Capture the cell that displays the provided text and extract its [x, y] central coordinate. 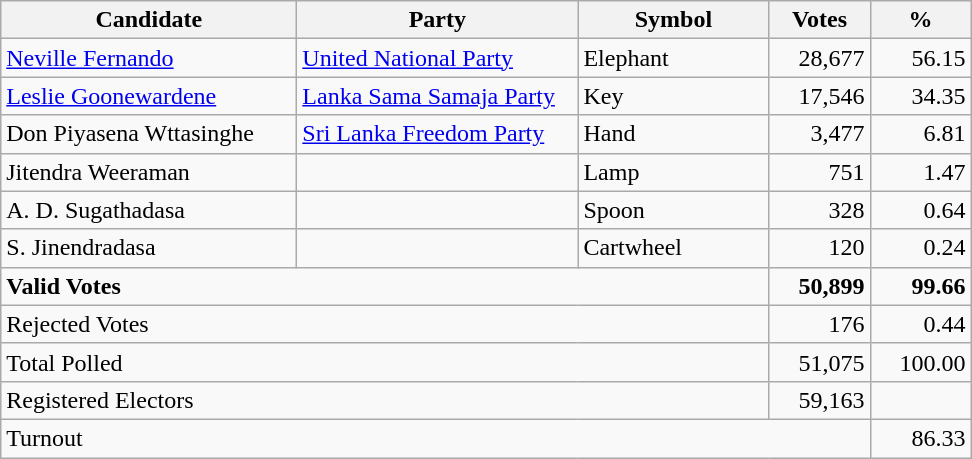
Cartwheel [674, 248]
34.35 [920, 96]
Elephant [674, 58]
17,546 [820, 96]
Lanka Sama Samaja Party [438, 96]
S. Jinendradasa [149, 248]
Registered Electors [385, 400]
Neville Fernando [149, 58]
Jitendra Weeraman [149, 172]
Valid Votes [385, 286]
Hand [674, 134]
A. D. Sugathadasa [149, 210]
Leslie Goonewardene [149, 96]
328 [820, 210]
6.81 [920, 134]
Key [674, 96]
56.15 [920, 58]
Candidate [149, 20]
Don Piyasena Wttasinghe [149, 134]
120 [820, 248]
59,163 [820, 400]
Sri Lanka Freedom Party [438, 134]
Spoon [674, 210]
United National Party [438, 58]
51,075 [820, 362]
50,899 [820, 286]
Rejected Votes [385, 324]
0.64 [920, 210]
3,477 [820, 134]
751 [820, 172]
Party [438, 20]
Symbol [674, 20]
100.00 [920, 362]
Lamp [674, 172]
% [920, 20]
Total Polled [385, 362]
Turnout [436, 438]
Votes [820, 20]
0.24 [920, 248]
0.44 [920, 324]
86.33 [920, 438]
176 [820, 324]
28,677 [820, 58]
1.47 [920, 172]
99.66 [920, 286]
